Determine the (X, Y) coordinate at the center of the cell enclosing the given text.  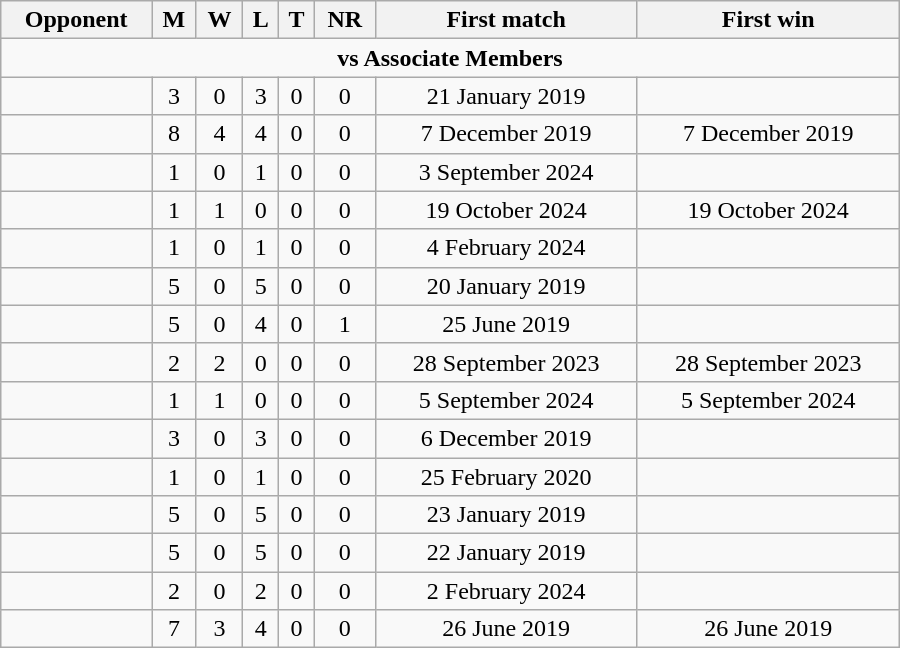
6 December 2019 (506, 438)
NR (344, 20)
W (219, 20)
4 February 2024 (506, 248)
3 September 2024 (506, 172)
2 February 2024 (506, 591)
23 January 2019 (506, 515)
M (174, 20)
8 (174, 134)
25 February 2020 (506, 477)
25 June 2019 (506, 324)
20 January 2019 (506, 286)
22 January 2019 (506, 553)
Opponent (76, 20)
vs Associate Members (450, 58)
First win (768, 20)
First match (506, 20)
L (261, 20)
7 (174, 629)
T (297, 20)
21 January 2019 (506, 96)
